Locate the cell with the specified text and output its (X, Y) center coordinate. 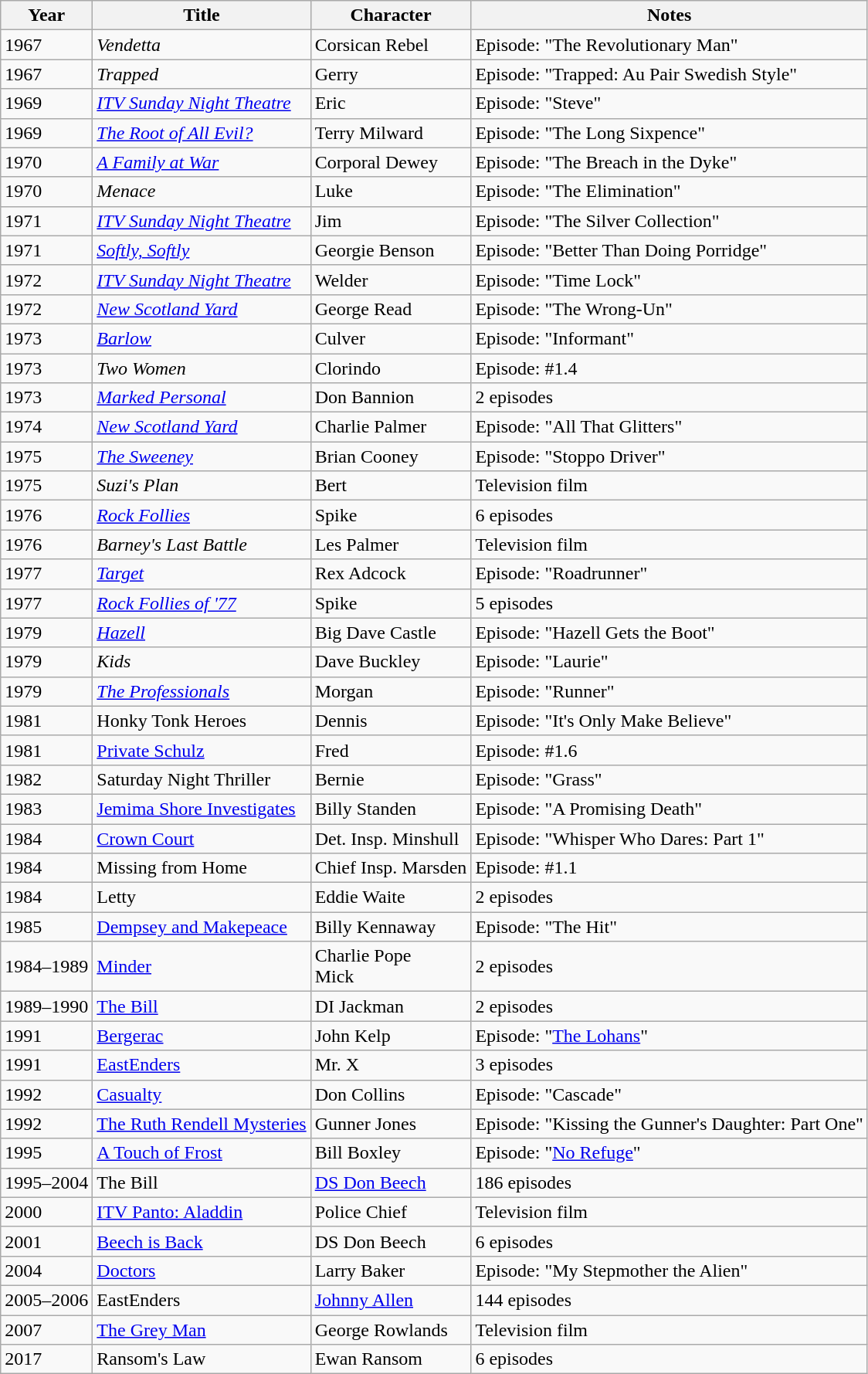
3 episodes (670, 1065)
Billy Kennaway (391, 927)
Billy Standen (391, 809)
Marked Personal (202, 398)
Terry Milward (391, 133)
2005–2006 (46, 1300)
Ewan Ransom (391, 1359)
Rock Follies of '77 (202, 603)
Episode: "It's Only Make Believe" (670, 721)
Culver (391, 338)
Det. Insp. Minshull (391, 838)
Episode: "Laurie" (670, 662)
Hazell (202, 633)
Charlie Palmer (391, 427)
Barney's Last Battle (202, 545)
Dennis (391, 721)
George Read (391, 309)
Don Bannion (391, 398)
Notes (670, 15)
1989–1990 (46, 1006)
Corsican Rebel (391, 45)
John Kelp (391, 1036)
Casualty (202, 1094)
Eddie Waite (391, 897)
Bergerac (202, 1036)
Episode: "The Revolutionary Man" (670, 45)
The Root of All Evil? (202, 133)
Dave Buckley (391, 662)
Episode: "Cascade" (670, 1094)
Episode: "Time Lock" (670, 280)
Episode: "The Lohans" (670, 1036)
Episode: #1.1 (670, 868)
2017 (46, 1359)
Episode: "The Hit" (670, 927)
1985 (46, 927)
Episode: "My Stepmother the Alien" (670, 1271)
Chief Insp. Marsden (391, 868)
Bert (391, 486)
A Family at War (202, 162)
Vendetta (202, 45)
Rock Follies (202, 515)
Police Chief (391, 1212)
Gunner Jones (391, 1124)
The Grey Man (202, 1329)
Clorindo (391, 368)
Trapped (202, 74)
Episode: #1.4 (670, 368)
Episode: "The Wrong-Un" (670, 309)
2004 (46, 1271)
Kids (202, 662)
The Ruth Rendell Mysteries (202, 1124)
The Sweeney (202, 456)
Jemima Shore Investigates (202, 809)
2001 (46, 1241)
Episode: "The Long Sixpence" (670, 133)
1995 (46, 1153)
Episode: "A Promising Death" (670, 809)
Dempsey and Makepeace (202, 927)
DI Jackman (391, 1006)
Brian Cooney (391, 456)
Corporal Dewey (391, 162)
Suzi's Plan (202, 486)
Bill Boxley (391, 1153)
Mr. X (391, 1065)
Menace (202, 192)
Honky Tonk Heroes (202, 721)
Bernie (391, 779)
5 episodes (670, 603)
Episode: "Kissing the Gunner's Daughter: Part One" (670, 1124)
Minder (202, 967)
Eric (391, 103)
Jim (391, 221)
Episode: "Stoppo Driver" (670, 456)
Episode: "Hazell Gets the Boot" (670, 633)
The Professionals (202, 691)
Title (202, 15)
1983 (46, 809)
2007 (46, 1329)
Episode: "No Refuge" (670, 1153)
1974 (46, 427)
ITV Panto: Aladdin (202, 1212)
Character (391, 15)
Letty (202, 897)
Target (202, 574)
Softly, Softly (202, 250)
Don Collins (391, 1094)
Episode: "The Breach in the Dyke" (670, 162)
Missing from Home (202, 868)
Big Dave Castle (391, 633)
Morgan (391, 691)
Ransom's Law (202, 1359)
Rex Adcock (391, 574)
1984–1989 (46, 967)
Episode: "Roadrunner" (670, 574)
Episode: "All That Glitters" (670, 427)
Two Women (202, 368)
Saturday Night Thriller (202, 779)
Year (46, 15)
Episode: "The Elimination" (670, 192)
Episode: "Trapped: Au Pair Swedish Style" (670, 74)
Episode: "Informant" (670, 338)
Episode: "Runner" (670, 691)
Les Palmer (391, 545)
Episode: #1.6 (670, 750)
Episode: "Steve" (670, 103)
Episode: "Whisper Who Dares: Part 1" (670, 838)
A Touch of Frost (202, 1153)
1995–2004 (46, 1182)
Episode: "Grass" (670, 779)
Private Schulz (202, 750)
2000 (46, 1212)
Charlie PopeMick (391, 967)
Welder (391, 280)
1982 (46, 779)
George Rowlands (391, 1329)
Gerry (391, 74)
Georgie Benson (391, 250)
144 episodes (670, 1300)
Episode: "The Silver Collection" (670, 221)
Episode: "Better Than Doing Porridge" (670, 250)
Doctors (202, 1271)
186 episodes (670, 1182)
Crown Court (202, 838)
Johnny Allen (391, 1300)
Beech is Back (202, 1241)
Larry Baker (391, 1271)
Luke (391, 192)
Barlow (202, 338)
Fred (391, 750)
